Extract the [X, Y] coordinate from the center of the cell holding the provided text.  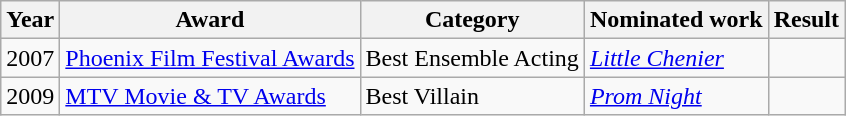
Little Chenier [676, 58]
Result [806, 20]
Prom Night [676, 96]
MTV Movie & TV Awards [210, 96]
2009 [30, 96]
Best Ensemble Acting [472, 58]
Award [210, 20]
Nominated work [676, 20]
2007 [30, 58]
Best Villain [472, 96]
Year [30, 20]
Category [472, 20]
Phoenix Film Festival Awards [210, 58]
